Pinpoint the cell where the given text exists, returning its (X, Y) midpoint coordinate. 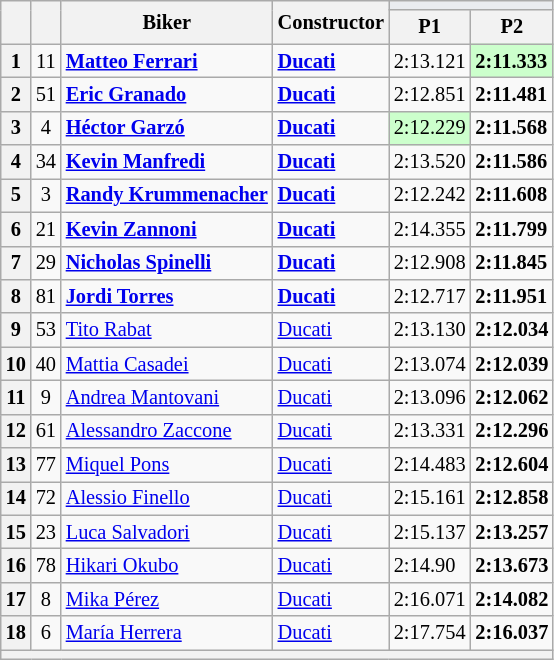
2:14.90 (430, 565)
2:12.242 (430, 195)
Eric Granado (167, 94)
P1 (430, 27)
5 (16, 195)
29 (46, 263)
13 (16, 465)
2:13.074 (430, 364)
2:12.717 (430, 296)
34 (46, 162)
Matteo Ferrari (167, 61)
Biker (167, 22)
Hikari Okubo (167, 565)
2:14.483 (430, 465)
2:12.039 (512, 364)
Andrea Mantovani (167, 397)
2:11.568 (512, 128)
Nicholas Spinelli (167, 263)
17 (16, 599)
16 (16, 565)
14 (16, 498)
21 (46, 229)
2:11.481 (512, 94)
61 (46, 431)
2:12.858 (512, 498)
77 (46, 465)
Constructor (331, 22)
Héctor Garzó (167, 128)
78 (46, 565)
Mattia Casadei (167, 364)
P2 (512, 27)
81 (46, 296)
Mika Pérez (167, 599)
2:13.331 (430, 431)
2:13.096 (430, 397)
Alessio Finello (167, 498)
18 (16, 633)
2:12.908 (430, 263)
2:13.257 (512, 532)
7 (16, 263)
23 (46, 532)
2:15.161 (430, 498)
2:13.673 (512, 565)
María Herrera (167, 633)
2:11.799 (512, 229)
2:12.296 (512, 431)
72 (46, 498)
40 (46, 364)
2:11.608 (512, 195)
10 (16, 364)
2:16.037 (512, 633)
2:12.851 (430, 94)
53 (46, 330)
2:12.062 (512, 397)
2:13.520 (430, 162)
2:13.121 (430, 61)
2 (16, 94)
2:11.951 (512, 296)
2:13.130 (430, 330)
Randy Krummenacher (167, 195)
2:12.604 (512, 465)
2:11.333 (512, 61)
2:11.586 (512, 162)
2:15.137 (430, 532)
Alessandro Zaccone (167, 431)
51 (46, 94)
2:14.355 (430, 229)
Kevin Zannoni (167, 229)
2:12.034 (512, 330)
Jordi Torres (167, 296)
12 (16, 431)
2:16.071 (430, 599)
15 (16, 532)
2:17.754 (430, 633)
Miquel Pons (167, 465)
Luca Salvadori (167, 532)
Kevin Manfredi (167, 162)
Tito Rabat (167, 330)
1 (16, 61)
2:14.082 (512, 599)
2:12.229 (430, 128)
2:11.845 (512, 263)
